Detect which cell encompasses the target text, then output its (X, Y) center coordinate. 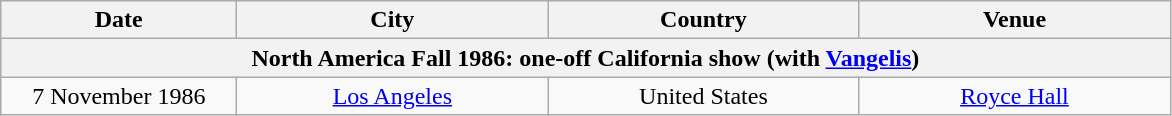
Los Angeles (392, 96)
North America Fall 1986: one-off California show (with Vangelis) (586, 58)
City (392, 20)
Date (119, 20)
7 November 1986 (119, 96)
Royce Hall (1014, 96)
Country (704, 20)
Venue (1014, 20)
United States (704, 96)
